Search for the cell housing the specified text and yield its [X, Y] center coordinate. 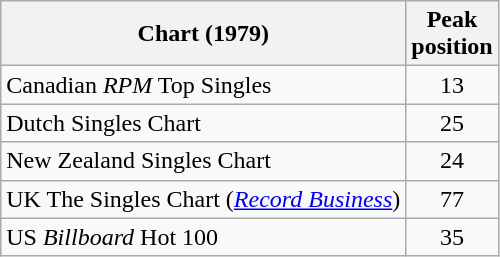
35 [452, 237]
New Zealand Singles Chart [204, 161]
25 [452, 123]
Canadian RPM Top Singles [204, 85]
24 [452, 161]
Chart (1979) [204, 34]
77 [452, 199]
UK The Singles Chart (Record Business) [204, 199]
US Billboard Hot 100 [204, 237]
13 [452, 85]
Dutch Singles Chart [204, 123]
Peakposition [452, 34]
